Capture the cell that displays the provided text and extract its [x, y] central coordinate. 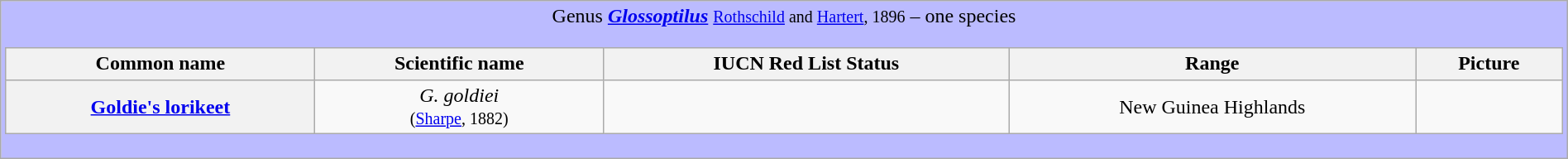
Scientific name [460, 64]
Range [1212, 64]
IUCN Red List Status [806, 64]
Picture [1489, 64]
Goldie's lorikeet [160, 106]
New Guinea Highlands [1212, 106]
Common name [160, 64]
G. goldiei (Sharpe, 1882) [460, 106]
